Scan for the cell matching the given text and deliver its [X, Y] coordinate at center. 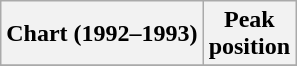
Peakposition [249, 34]
Chart (1992–1993) [102, 34]
